Pinpoint the cell where the given text exists, returning its (X, Y) midpoint coordinate. 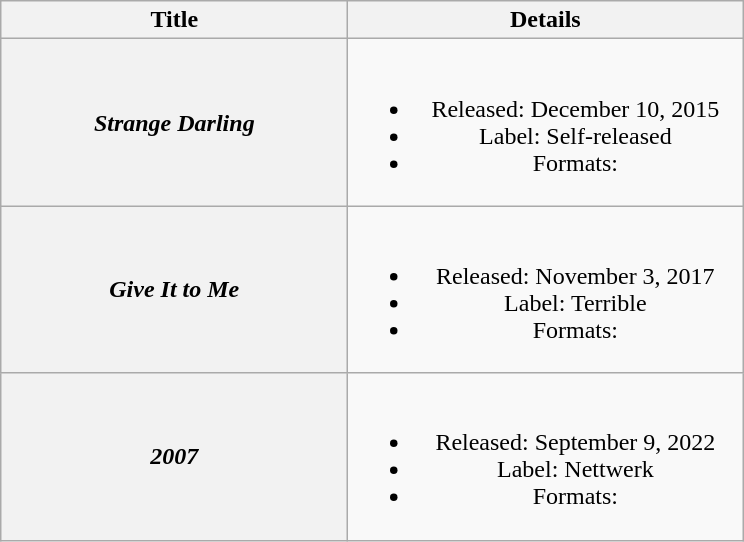
Title (174, 20)
Strange Darling (174, 122)
2007 (174, 456)
Details (546, 20)
Give It to Me (174, 290)
Released: September 9, 2022Label: NettwerkFormats: (546, 456)
Released: November 3, 2017Label: TerribleFormats: (546, 290)
Released: December 10, 2015Label: Self-releasedFormats: (546, 122)
